Return [X, Y] of the center of cell containing provided text 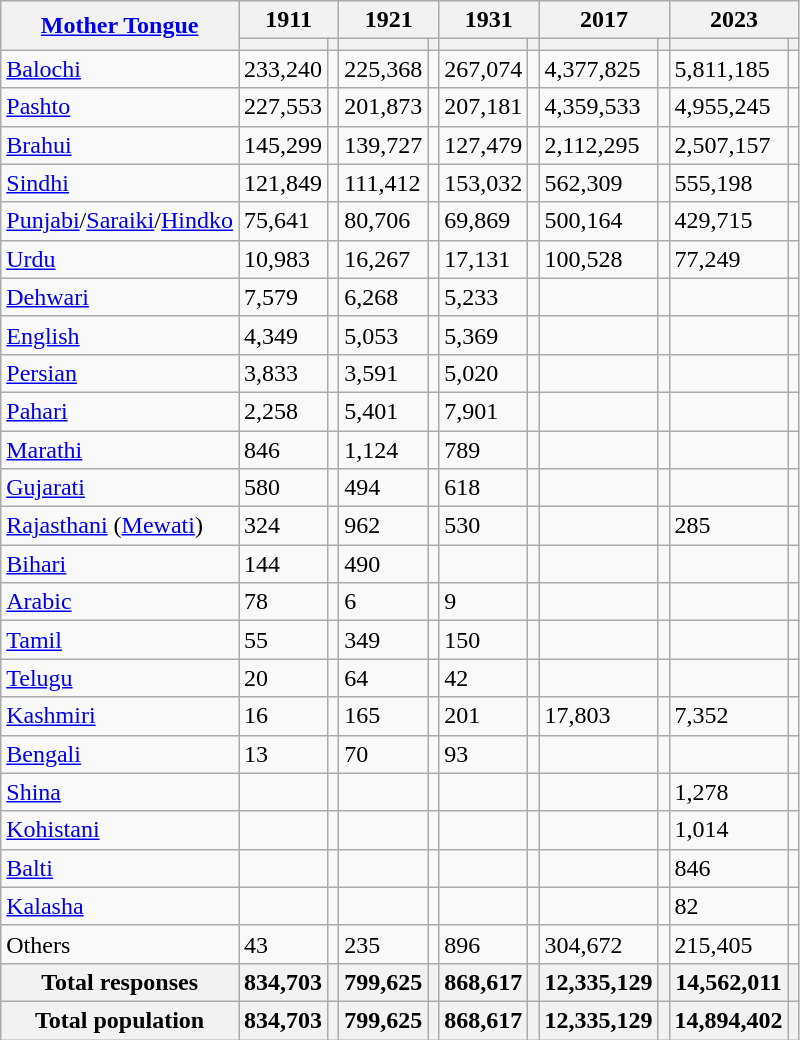
100,528 [598, 259]
Gujarati [120, 488]
1911 [288, 20]
5,811,185 [728, 69]
2,507,157 [728, 145]
2,112,295 [598, 145]
225,368 [384, 69]
207,181 [484, 107]
4,377,825 [598, 69]
962 [384, 526]
2017 [604, 20]
150 [484, 640]
1931 [489, 20]
Balti [120, 868]
1921 [389, 20]
9 [484, 602]
Pahari [120, 411]
349 [384, 640]
789 [484, 449]
93 [484, 754]
42 [484, 678]
64 [384, 678]
82 [728, 906]
3,591 [384, 373]
5,369 [484, 335]
Brahui [120, 145]
139,727 [384, 145]
233,240 [282, 69]
Total responses [120, 982]
235 [384, 944]
Kohistani [120, 830]
17,803 [598, 716]
7,352 [728, 716]
2023 [734, 20]
144 [282, 564]
4,359,533 [598, 107]
10,983 [282, 259]
127,479 [484, 145]
Bihari [120, 564]
69,869 [484, 221]
Shina [120, 792]
4,349 [282, 335]
5,020 [484, 373]
Arabic [120, 602]
70 [384, 754]
5,401 [384, 411]
Bengali [120, 754]
2,258 [282, 411]
Marathi [120, 449]
494 [384, 488]
1,278 [728, 792]
153,032 [484, 183]
165 [384, 716]
Kashmiri [120, 716]
14,894,402 [728, 1020]
618 [484, 488]
75,641 [282, 221]
Persian [120, 373]
Others [120, 944]
111,412 [384, 183]
Rajasthani (Mewati) [120, 526]
Kalasha [120, 906]
14,562,011 [728, 982]
201 [484, 716]
80,706 [384, 221]
227,553 [282, 107]
Telugu [120, 678]
17,131 [484, 259]
Mother Tongue [120, 26]
490 [384, 564]
Urdu [120, 259]
16,267 [384, 259]
Pashto [120, 107]
Sindhi [120, 183]
429,715 [728, 221]
4,955,245 [728, 107]
13 [282, 754]
324 [282, 526]
121,849 [282, 183]
Tamil [120, 640]
55 [282, 640]
555,198 [728, 183]
20 [282, 678]
6,268 [384, 297]
215,405 [728, 944]
7,579 [282, 297]
896 [484, 944]
304,672 [598, 944]
Punjabi/Saraiki/Hindko [120, 221]
285 [728, 526]
43 [282, 944]
1,124 [384, 449]
267,074 [484, 69]
580 [282, 488]
Total population [120, 1020]
5,233 [484, 297]
English [120, 335]
201,873 [384, 107]
78 [282, 602]
16 [282, 716]
500,164 [598, 221]
7,901 [484, 411]
3,833 [282, 373]
562,309 [598, 183]
77,249 [728, 259]
6 [384, 602]
Dehwari [120, 297]
1,014 [728, 830]
5,053 [384, 335]
Balochi [120, 69]
145,299 [282, 145]
530 [484, 526]
